Return the (X, Y) coordinate for the center point of the cell that contains the specified text.  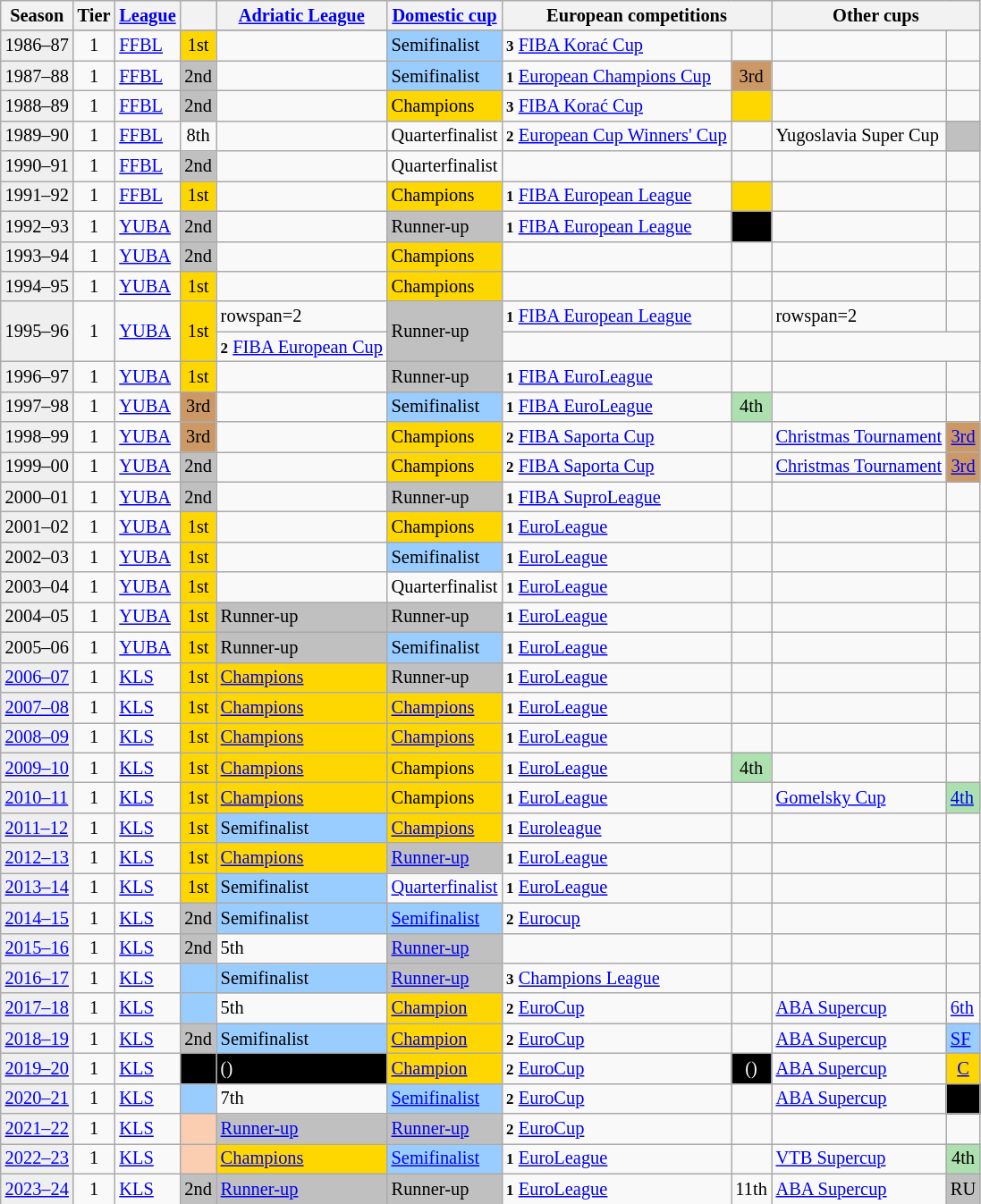
2006–07 (38, 678)
2012–13 (38, 858)
1998–99 (38, 437)
2020–21 (38, 1099)
Domestic cup (445, 15)
1994–95 (38, 286)
7th (302, 1099)
1 FIBA SuproLeague (616, 497)
2 FIBA European Cup (302, 347)
2009–10 (38, 768)
European competitions (637, 15)
1991–92 (38, 196)
2019–20 (38, 1068)
2004–05 (38, 617)
2016–17 (38, 978)
RU (963, 1189)
2023–24 (38, 1189)
1 Euroleague (616, 828)
2002–03 (38, 557)
1999–00 (38, 467)
1987–88 (38, 76)
2011–12 (38, 828)
1986–87 (38, 46)
1992–93 (38, 226)
2022–23 (38, 1158)
2 Eurocup (616, 918)
2013–14 (38, 888)
1993–94 (38, 257)
Gomelsky Cup (858, 797)
1996–97 (38, 376)
2001–02 (38, 526)
Season (38, 15)
2005–06 (38, 647)
SF (963, 1039)
2003–04 (38, 587)
2 European Cup Winners' Cup (616, 136)
Adriatic League (302, 15)
1 European Champions Cup (616, 76)
Other cups (876, 15)
Yugoslavia Super Cup (858, 136)
1988–89 (38, 105)
11th (751, 1189)
VTB Supercup (858, 1158)
2018–19 (38, 1039)
2014–15 (38, 918)
2000–01 (38, 497)
6th (963, 1008)
C (963, 1068)
2008–09 (38, 737)
Tier (95, 15)
1995–96 (38, 331)
League (147, 15)
2015–16 (38, 948)
3 Champions League (616, 978)
2017–18 (38, 1008)
2021–22 (38, 1129)
2007–08 (38, 707)
8th (199, 136)
2010–11 (38, 797)
1989–90 (38, 136)
1990–91 (38, 166)
1997–98 (38, 407)
